Locate the cell with the specified text and output its [x, y] center coordinate. 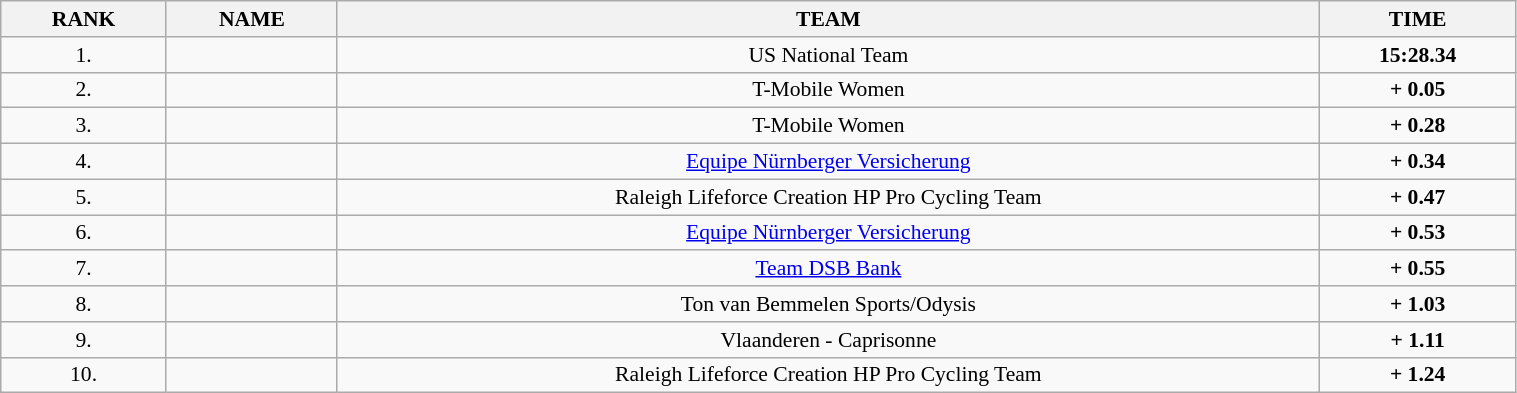
TEAM [828, 19]
7. [84, 269]
+ 0.47 [1418, 197]
+ 1.03 [1418, 304]
+ 0.55 [1418, 269]
+ 0.05 [1418, 90]
+ 0.28 [1418, 126]
US National Team [828, 55]
15:28.34 [1418, 55]
1. [84, 55]
Team DSB Bank [828, 269]
+ 1.11 [1418, 340]
2. [84, 90]
6. [84, 233]
9. [84, 340]
8. [84, 304]
5. [84, 197]
NAME [252, 19]
+ 0.34 [1418, 162]
+ 1.24 [1418, 375]
+ 0.53 [1418, 233]
4. [84, 162]
RANK [84, 19]
TIME [1418, 19]
3. [84, 126]
10. [84, 375]
Ton van Bemmelen Sports/Odysis [828, 304]
Vlaanderen - Caprisonne [828, 340]
